Return the (x, y) coordinate for the center point of the cell that contains the specified text.  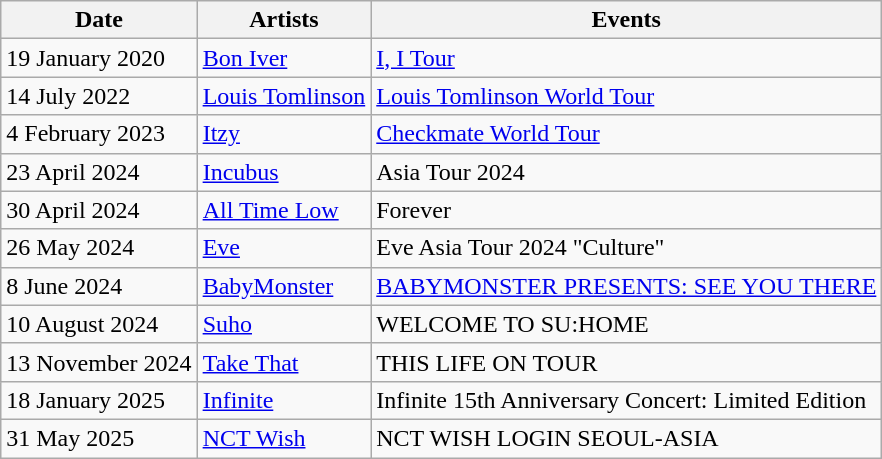
Itzy (284, 134)
30 April 2024 (99, 210)
Artists (284, 20)
19 January 2020 (99, 58)
BabyMonster (284, 286)
Events (626, 20)
Asia Tour 2024 (626, 172)
Incubus (284, 172)
Bon Iver (284, 58)
WELCOME TO SU:HOME (626, 324)
26 May 2024 (99, 248)
Suho (284, 324)
Forever (626, 210)
Eve (284, 248)
13 November 2024 (99, 362)
THIS LIFE ON TOUR (626, 362)
Louis Tomlinson World Tour (626, 96)
14 July 2022 (99, 96)
10 August 2024 (99, 324)
BABYMONSTER PRESENTS: SEE YOU THERE (626, 286)
Louis Tomlinson (284, 96)
Checkmate World Tour (626, 134)
NCT WISH LOGIN SEOUL-ASIA (626, 438)
I, I Tour (626, 58)
Eve Asia Tour 2024 "Culture" (626, 248)
Infinite 15th Anniversary Concert: Limited Edition (626, 400)
All Time Low (284, 210)
31 May 2025 (99, 438)
8 June 2024 (99, 286)
Infinite (284, 400)
Date (99, 20)
NCT Wish (284, 438)
23 April 2024 (99, 172)
Take That (284, 362)
4 February 2023 (99, 134)
18 January 2025 (99, 400)
